Pinpoint the cell where the given text exists, returning its (x, y) midpoint coordinate. 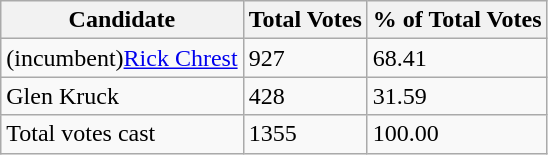
927 (305, 58)
Total votes cast (122, 134)
% of Total Votes (457, 20)
100.00 (457, 134)
68.41 (457, 58)
Total Votes (305, 20)
1355 (305, 134)
Glen Kruck (122, 96)
Candidate (122, 20)
428 (305, 96)
(incumbent)Rick Chrest (122, 58)
31.59 (457, 96)
